Identify which cell holds the provided text, then report its (x, y) central coordinate. 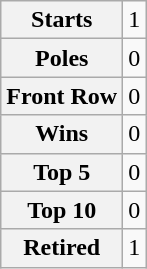
Wins (62, 134)
Top 10 (62, 210)
Poles (62, 58)
Starts (62, 20)
Front Row (62, 96)
Retired (62, 248)
Top 5 (62, 172)
